Detect which cell encompasses the target text, then output its [x, y] center coordinate. 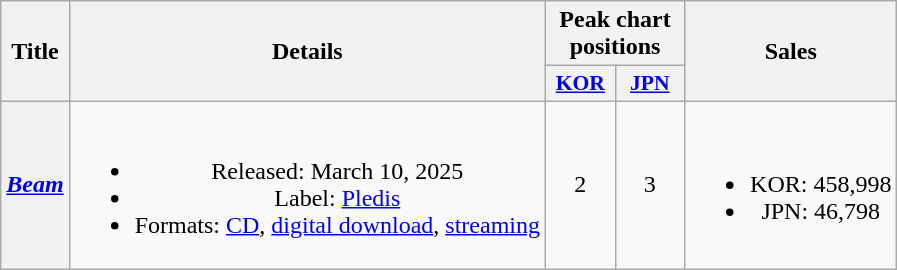
2 [581, 184]
Details [307, 52]
KOR [581, 84]
Sales [791, 52]
KOR: 458,998JPN: 46,798 [791, 184]
Beam [35, 184]
Released: March 10, 2025Label: PledisFormats: CD, digital download, streaming [307, 184]
Title [35, 52]
3 [650, 184]
Peak chart positions [616, 34]
JPN [650, 84]
